Identify which cell holds the provided text, then report its [X, Y] central coordinate. 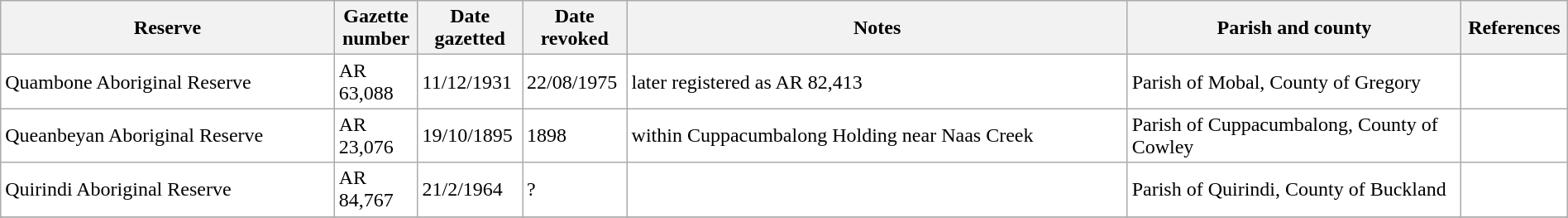
Parish of Cuppacumbalong, County of Cowley [1293, 136]
Quirindi Aboriginal Reserve [167, 189]
22/08/1975 [576, 81]
21/2/1964 [470, 189]
within Cuppacumbalong Holding near Naas Creek [877, 136]
AR 63,088 [375, 81]
Quambone Aboriginal Reserve [167, 81]
Parish and county [1293, 28]
1898 [576, 136]
Notes [877, 28]
AR 84,767 [375, 189]
AR 23,076 [375, 136]
Gazette number [375, 28]
References [1515, 28]
Date revoked [576, 28]
Date gazetted [470, 28]
? [576, 189]
later registered as AR 82,413 [877, 81]
19/10/1895 [470, 136]
Queanbeyan Aboriginal Reserve [167, 136]
Parish of Quirindi, County of Buckland [1293, 189]
Parish of Mobal, County of Gregory [1293, 81]
Reserve [167, 28]
11/12/1931 [470, 81]
